Identify which cell holds the provided text, then report its (x, y) central coordinate. 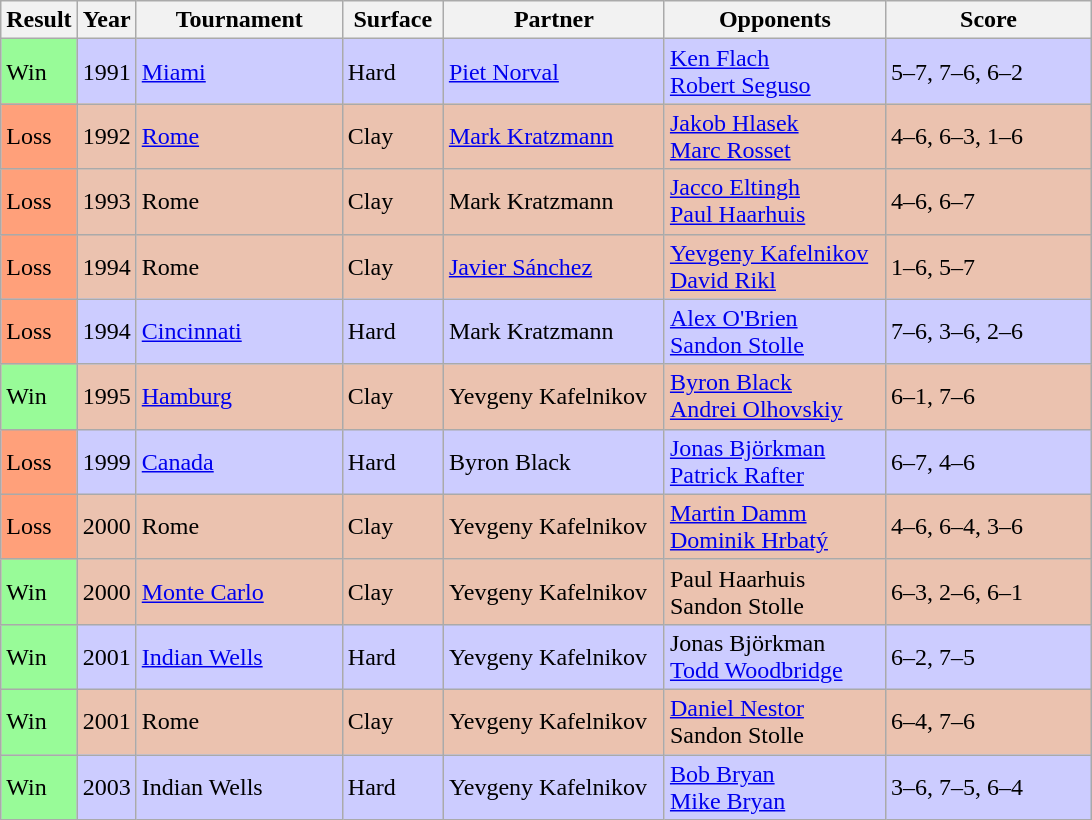
6–7, 4–6 (988, 462)
Opponents (774, 20)
2003 (106, 786)
4–6, 6–4, 3–6 (988, 526)
6–3, 2–6, 6–1 (988, 592)
Surface (392, 20)
Ken Flach Robert Seguso (774, 72)
Cincinnati (239, 332)
Canada (239, 462)
Byron Black Andrei Olhovskiy (774, 396)
Result (39, 20)
1–6, 5–7 (988, 266)
Bob Bryan Mike Bryan (774, 786)
1993 (106, 202)
4–6, 6–7 (988, 202)
6–2, 7–5 (988, 656)
Byron Black (554, 462)
Paul Haarhuis Sandon Stolle (774, 592)
6–1, 7–6 (988, 396)
7–6, 3–6, 2–6 (988, 332)
Alex O'Brien Sandon Stolle (774, 332)
Piet Norval (554, 72)
1999 (106, 462)
4–6, 6–3, 1–6 (988, 136)
Jonas Björkman Todd Woodbridge (774, 656)
Year (106, 20)
Score (988, 20)
6–4, 7–6 (988, 722)
Tournament (239, 20)
Martin Damm Dominik Hrbatý (774, 526)
Monte Carlo (239, 592)
Miami (239, 72)
Jonas Björkman Patrick Rafter (774, 462)
3–6, 7–5, 6–4 (988, 786)
1995 (106, 396)
Jakob Hlasek Marc Rosset (774, 136)
1991 (106, 72)
Daniel Nestor Sandon Stolle (774, 722)
Partner (554, 20)
1992 (106, 136)
5–7, 7–6, 6–2 (988, 72)
Jacco Eltingh Paul Haarhuis (774, 202)
Yevgeny Kafelnikov David Rikl (774, 266)
Hamburg (239, 396)
Javier Sánchez (554, 266)
